Locate the cell with the specified text and output its [X, Y] center coordinate. 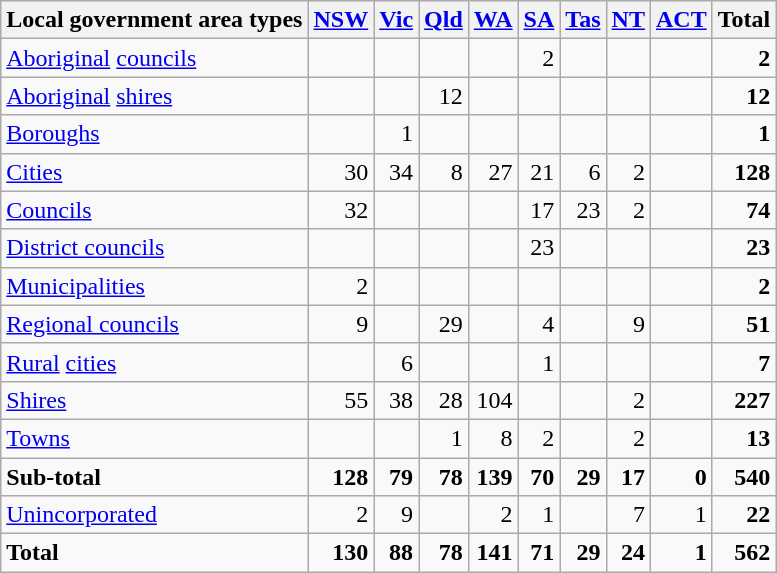
Unincorporated [154, 515]
13 [744, 438]
51 [744, 324]
540 [744, 477]
227 [744, 400]
Rural cities [154, 362]
Vic [396, 20]
0 [681, 477]
88 [396, 553]
Regional councils [154, 324]
27 [493, 172]
Municipalities [154, 286]
Towns [154, 438]
ACT [681, 20]
141 [493, 553]
34 [396, 172]
38 [396, 400]
70 [539, 477]
WA [493, 20]
Aboriginal councils [154, 58]
30 [341, 172]
Local government area types [154, 20]
562 [744, 553]
Councils [154, 210]
32 [341, 210]
139 [493, 477]
55 [341, 400]
Boroughs [154, 134]
24 [628, 553]
Qld [444, 20]
Aboriginal shires [154, 96]
NT [628, 20]
Sub-total [154, 477]
Cities [154, 172]
130 [341, 553]
74 [744, 210]
Tas [583, 20]
SA [539, 20]
4 [539, 324]
71 [539, 553]
Shires [154, 400]
District councils [154, 248]
21 [539, 172]
28 [444, 400]
104 [493, 400]
22 [744, 515]
NSW [341, 20]
79 [396, 477]
